Extract the [X, Y] coordinate from the center of the cell holding the provided text.  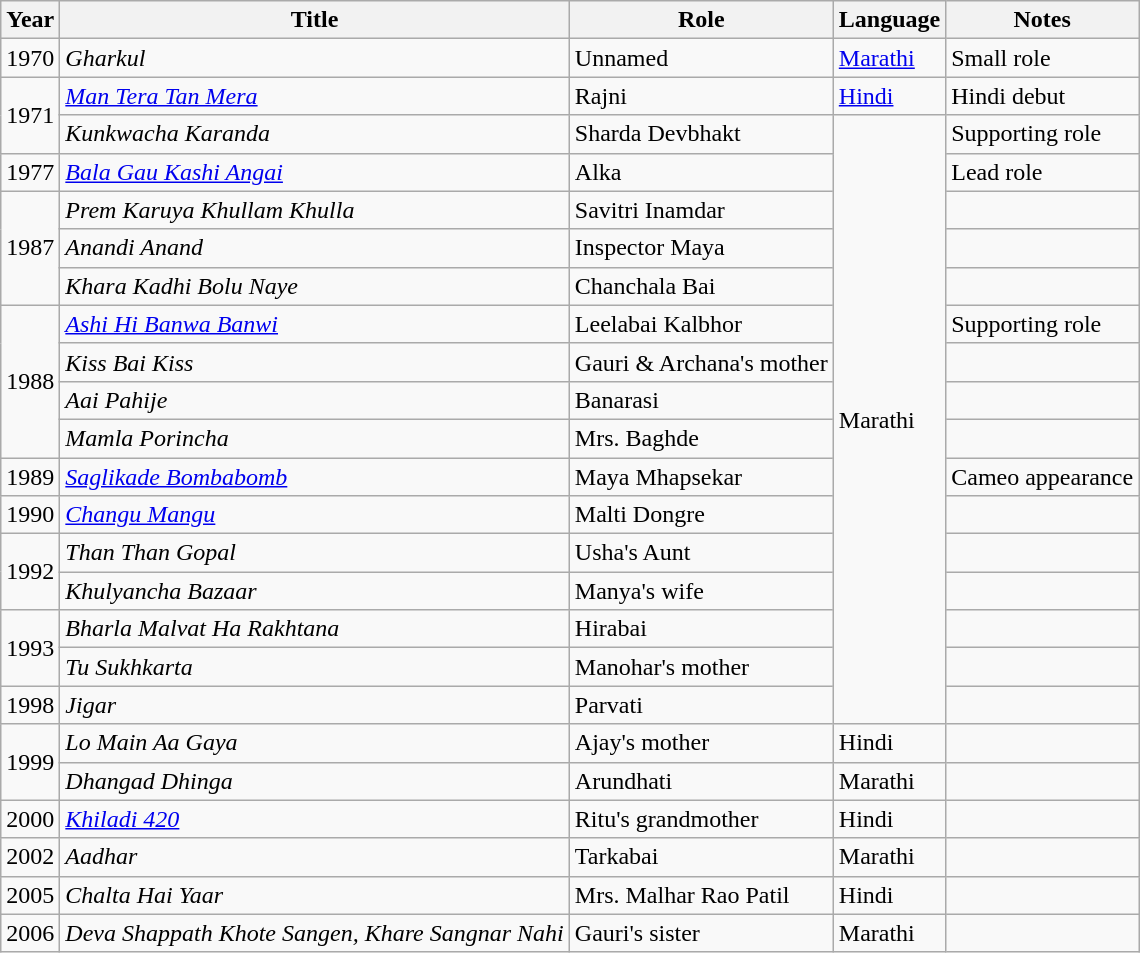
Khiladi 420 [314, 819]
Inspector Maya [701, 248]
1987 [30, 248]
Aai Pahije [314, 400]
Savitri Inamdar [701, 210]
Title [314, 20]
Unnamed [701, 58]
1970 [30, 58]
Parvati [701, 705]
Ashi Hi Banwa Banwi [314, 324]
1989 [30, 477]
Kiss Bai Kiss [314, 362]
Hirabai [701, 629]
Gharkul [314, 58]
Year [30, 20]
1998 [30, 705]
Gauri & Archana's mother [701, 362]
2005 [30, 895]
Usha's Aunt [701, 553]
1977 [30, 172]
Mrs. Malhar Rao Patil [701, 895]
2000 [30, 819]
Bala Gau Kashi Angai [314, 172]
Bharla Malvat Ha Rakhtana [314, 629]
Mrs. Baghde [701, 438]
Cameo appearance [1042, 477]
Maya Mhapsekar [701, 477]
Mamla Porincha [314, 438]
Aadhar [314, 857]
Prem Karuya Khullam Khulla [314, 210]
Tu Sukhkarta [314, 667]
Ritu's grandmother [701, 819]
Manohar's mother [701, 667]
Lo Main Aa Gaya [314, 743]
Leelabai Kalbhor [701, 324]
Khulyancha Bazaar [314, 591]
1971 [30, 115]
Rajni [701, 96]
Deva Shappath Khote Sangen, Khare Sangnar Nahi [314, 933]
Arundhati [701, 781]
Changu Mangu [314, 515]
Banarasi [701, 400]
Gauri's sister [701, 933]
Jigar [314, 705]
Khara Kadhi Bolu Naye [314, 286]
Anandi Anand [314, 248]
Notes [1042, 20]
Small role [1042, 58]
Lead role [1042, 172]
1992 [30, 572]
Than Than Gopal [314, 553]
Sharda Devbhakt [701, 134]
2002 [30, 857]
Chanchala Bai [701, 286]
2006 [30, 933]
1993 [30, 648]
1999 [30, 762]
Chalta Hai Yaar [314, 895]
Hindi debut [1042, 96]
Malti Dongre [701, 515]
Manya's wife [701, 591]
Language [889, 20]
Kunkwacha Karanda [314, 134]
Tarkabai [701, 857]
Role [701, 20]
Ajay's mother [701, 743]
Dhangad Dhinga [314, 781]
1988 [30, 381]
Saglikade Bombabomb [314, 477]
1990 [30, 515]
Alka [701, 172]
Man Tera Tan Mera [314, 96]
